Find where the given text appears and provide that cell's center as (x, y) coordinate. 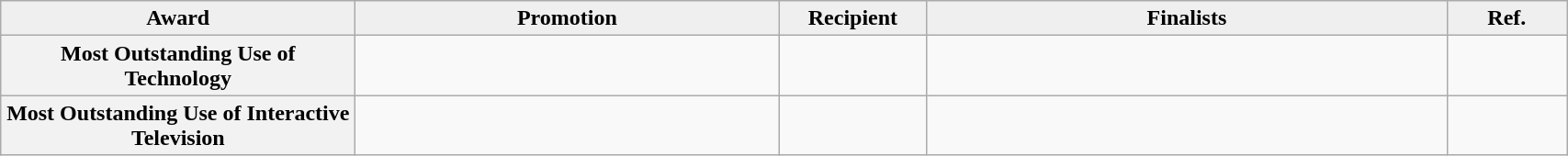
Most Outstanding Use of Interactive Television (178, 125)
Most Outstanding Use of Technology (178, 66)
Award (178, 18)
Ref. (1506, 18)
Recipient (852, 18)
Finalists (1187, 18)
Promotion (568, 18)
